Return (x, y) of the center of cell containing provided text 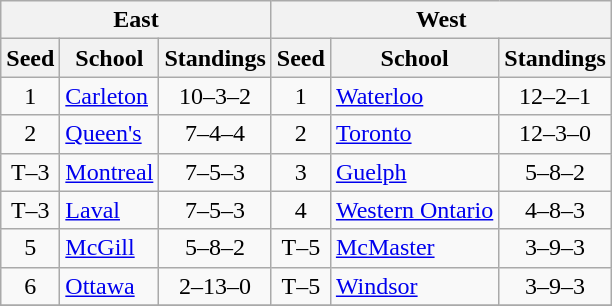
Ottawa (110, 286)
6 (30, 286)
2–13–0 (215, 286)
10–3–2 (215, 96)
5 (30, 248)
Guelph (414, 172)
Western Ontario (414, 210)
Waterloo (414, 96)
Montreal (110, 172)
McMaster (414, 248)
Carleton (110, 96)
4 (300, 210)
Laval (110, 210)
4–8–3 (555, 210)
3 (300, 172)
12–2–1 (555, 96)
Queen's (110, 134)
12–3–0 (555, 134)
East (136, 20)
McGill (110, 248)
7–4–4 (215, 134)
Toronto (414, 134)
Windsor (414, 286)
West (441, 20)
